Locate the cell with the specified text and output its [x, y] center coordinate. 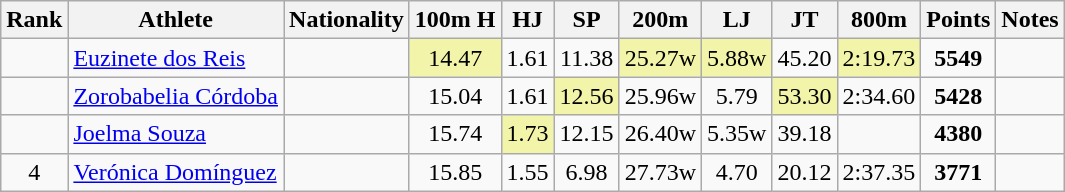
39.18 [804, 134]
Joelma Souza [176, 134]
SP [586, 20]
2:19.73 [879, 58]
Euzinete dos Reis [176, 58]
20.12 [804, 172]
5.79 [737, 96]
Points [958, 20]
6.98 [586, 172]
Verónica Domínguez [176, 172]
53.30 [804, 96]
26.40w [660, 134]
3771 [958, 172]
2:37.35 [879, 172]
15.74 [455, 134]
25.96w [660, 96]
2:34.60 [879, 96]
JT [804, 20]
12.15 [586, 134]
4.70 [737, 172]
4 [34, 172]
11.38 [586, 58]
1.73 [528, 134]
5.35w [737, 134]
Notes [1030, 20]
4380 [958, 134]
Rank [34, 20]
HJ [528, 20]
800m [879, 20]
5.88w [737, 58]
Athlete [176, 20]
100m H [455, 20]
25.27w [660, 58]
15.04 [455, 96]
27.73w [660, 172]
15.85 [455, 172]
14.47 [455, 58]
5428 [958, 96]
LJ [737, 20]
45.20 [804, 58]
12.56 [586, 96]
200m [660, 20]
5549 [958, 58]
Zorobabelia Córdoba [176, 96]
1.55 [528, 172]
Nationality [347, 20]
